Find where the given text appears and provide that cell's center as [X, Y] coordinate. 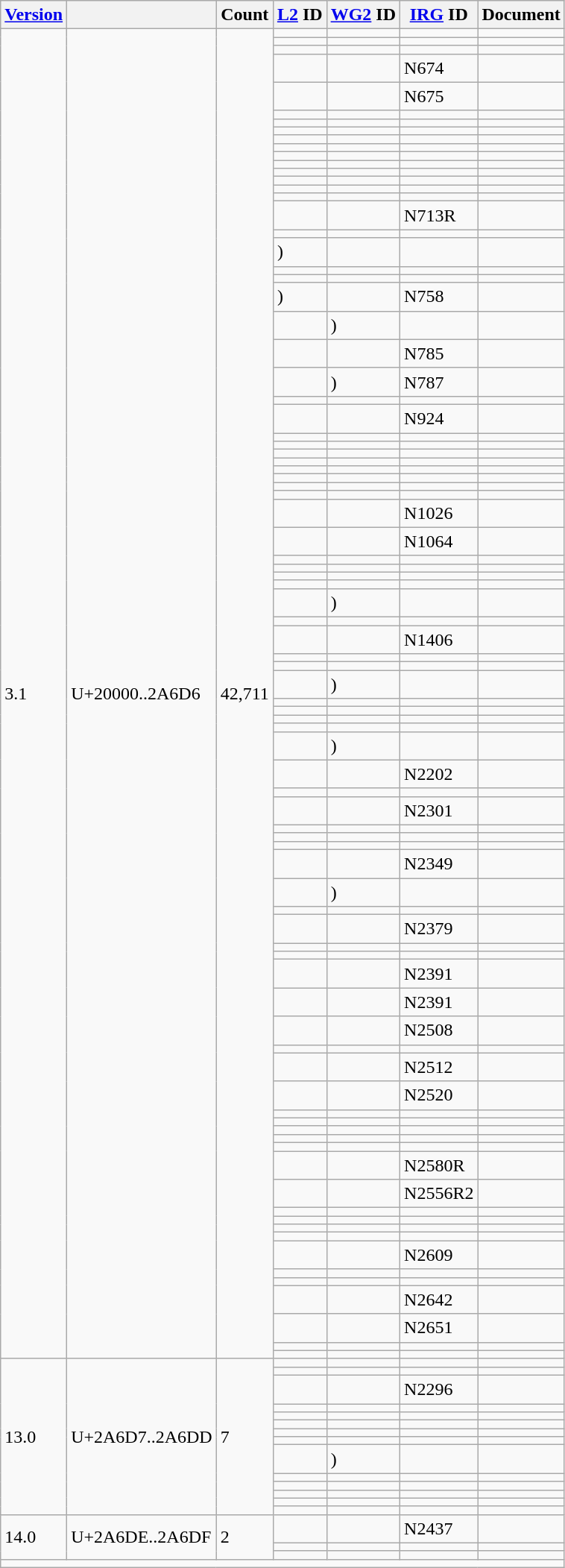
L2 ID [300, 15]
N713R [439, 215]
2 [244, 1537]
U+2A6DE..2A6DF [142, 1537]
14.0 [34, 1537]
N2609 [439, 1255]
Document [521, 15]
N2651 [439, 1328]
N674 [439, 68]
Count [244, 15]
N2512 [439, 1067]
N1064 [439, 541]
N2520 [439, 1095]
N758 [439, 297]
N2508 [439, 1030]
42,711 [244, 694]
Version [34, 15]
7 [244, 1436]
N1026 [439, 513]
3.1 [34, 694]
N787 [439, 382]
N2301 [439, 810]
IRG ID [439, 15]
WG2 ID [363, 15]
N2202 [439, 774]
U+20000..2A6D6 [142, 694]
U+2A6D7..2A6DD [142, 1436]
13.0 [34, 1436]
N1406 [439, 639]
N2437 [439, 1528]
N2379 [439, 929]
N675 [439, 96]
N785 [439, 353]
N2556R2 [439, 1194]
N2580R [439, 1165]
N924 [439, 418]
N2642 [439, 1300]
N2349 [439, 863]
N2296 [439, 1389]
